Detect which cell encompasses the target text, then output its [x, y] center coordinate. 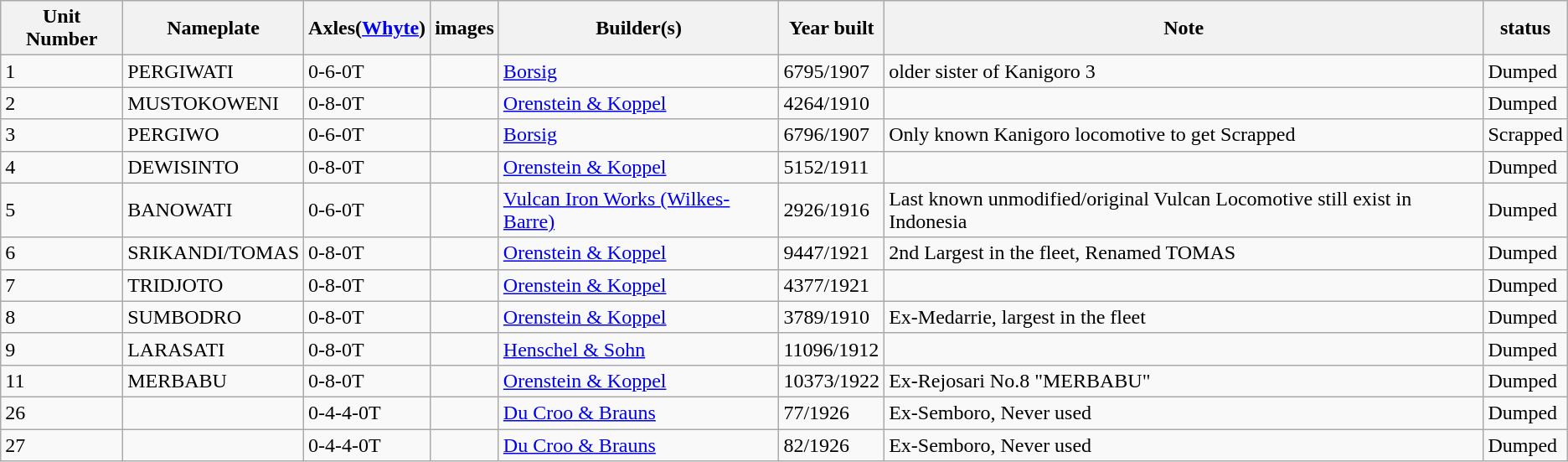
1 [62, 71]
77/1926 [832, 413]
Builder(s) [638, 29]
2926/1916 [832, 210]
8 [62, 317]
6795/1907 [832, 71]
MERBABU [214, 381]
5 [62, 210]
Only known Kanigoro locomotive to get Scrapped [1184, 135]
3789/1910 [832, 317]
6 [62, 253]
Axles(Whyte) [367, 29]
4 [62, 167]
2 [62, 103]
Scrapped [1525, 135]
3 [62, 135]
27 [62, 445]
SRIKANDI/TOMAS [214, 253]
7 [62, 285]
SUMBODRO [214, 317]
LARASATI [214, 349]
Henschel & Sohn [638, 349]
10373/1922 [832, 381]
MUSTOKOWENI [214, 103]
BANOWATI [214, 210]
PERGIWATI [214, 71]
Last known unmodified/original Vulcan Locomotive still exist in Indonesia [1184, 210]
Note [1184, 29]
older sister of Kanigoro 3 [1184, 71]
Nameplate [214, 29]
9 [62, 349]
11 [62, 381]
Unit Number [62, 29]
4377/1921 [832, 285]
82/1926 [832, 445]
status [1525, 29]
26 [62, 413]
TRIDJOTO [214, 285]
4264/1910 [832, 103]
Vulcan Iron Works (Wilkes-Barre) [638, 210]
PERGIWO [214, 135]
DEWISINTO [214, 167]
6796/1907 [832, 135]
Ex-Medarrie, largest in the fleet [1184, 317]
Ex-Rejosari No.8 "MERBABU" [1184, 381]
11096/1912 [832, 349]
images [465, 29]
Year built [832, 29]
5152/1911 [832, 167]
2nd Largest in the fleet, Renamed TOMAS [1184, 253]
9447/1921 [832, 253]
